Detect which cell encompasses the target text, then output its (X, Y) center coordinate. 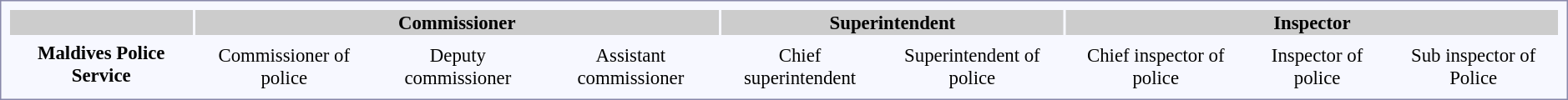
Chief superintendent (800, 67)
Commissioner of police (284, 67)
Superintendent of police (972, 67)
Maldives Police Service (101, 63)
Assistant commissioner (631, 67)
Sub inspector of Police (1473, 67)
Commissioner (457, 22)
Inspector (1313, 22)
Superintendent (893, 22)
Chief inspector of police (1156, 67)
Inspector of police (1318, 67)
Deputy commissioner (458, 67)
